Provide the (x, y) coordinate of the cell's center where the given text is located.  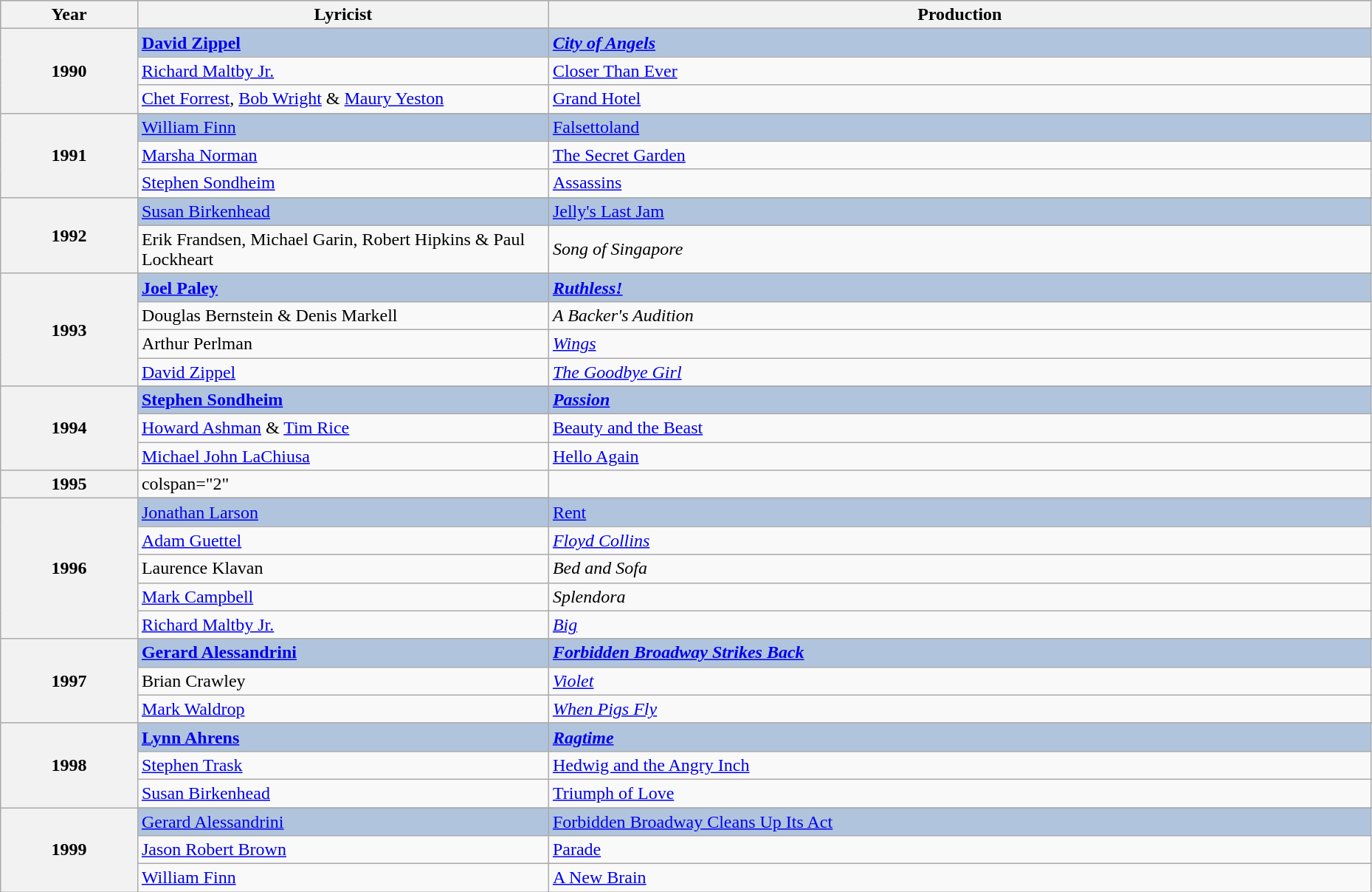
Passion (959, 400)
Jason Robert Brown (342, 850)
Erik Frandsen, Michael Garin, Robert Hipkins & Paul Lockheart (342, 250)
Lynn Ahrens (342, 737)
Grand Hotel (959, 99)
Mark Campbell (342, 597)
1991 (69, 155)
Ruthless! (959, 287)
Big (959, 625)
Falsettoland (959, 127)
Parade (959, 850)
Marsha Norman (342, 155)
Song of Singapore (959, 250)
colspan="2" (342, 484)
Splendora (959, 597)
Hello Again (959, 456)
1998 (69, 765)
Violet (959, 681)
Bed and Sofa (959, 569)
1992 (69, 235)
Forbidden Broadway Cleans Up Its Act (959, 822)
Douglas Bernstein & Denis Markell (342, 315)
Laurence Klavan (342, 569)
1990 (69, 71)
A Backer's Audition (959, 315)
Production (959, 15)
1993 (69, 329)
1997 (69, 681)
Year (69, 15)
City of Angels (959, 43)
1995 (69, 484)
A New Brain (959, 878)
Wings (959, 343)
Adam Guettel (342, 541)
Assassins (959, 183)
Hedwig and the Angry Inch (959, 765)
Lyricist (342, 15)
Rent (959, 512)
1996 (69, 569)
The Secret Garden (959, 155)
Jonathan Larson (342, 512)
Ragtime (959, 737)
The Goodbye Girl (959, 371)
Triumph of Love (959, 793)
Howard Ashman & Tim Rice (342, 428)
Joel Paley (342, 287)
Forbidden Broadway Strikes Back (959, 653)
Mark Waldrop (342, 709)
Arthur Perlman (342, 343)
1999 (69, 850)
Brian Crawley (342, 681)
Beauty and the Beast (959, 428)
Jelly's Last Jam (959, 211)
Closer Than Ever (959, 71)
Chet Forrest, Bob Wright & Maury Yeston (342, 99)
Floyd Collins (959, 541)
1994 (69, 428)
Michael John LaChiusa (342, 456)
When Pigs Fly (959, 709)
Stephen Trask (342, 765)
